Search for the cell housing the specified text and yield its (X, Y) center coordinate. 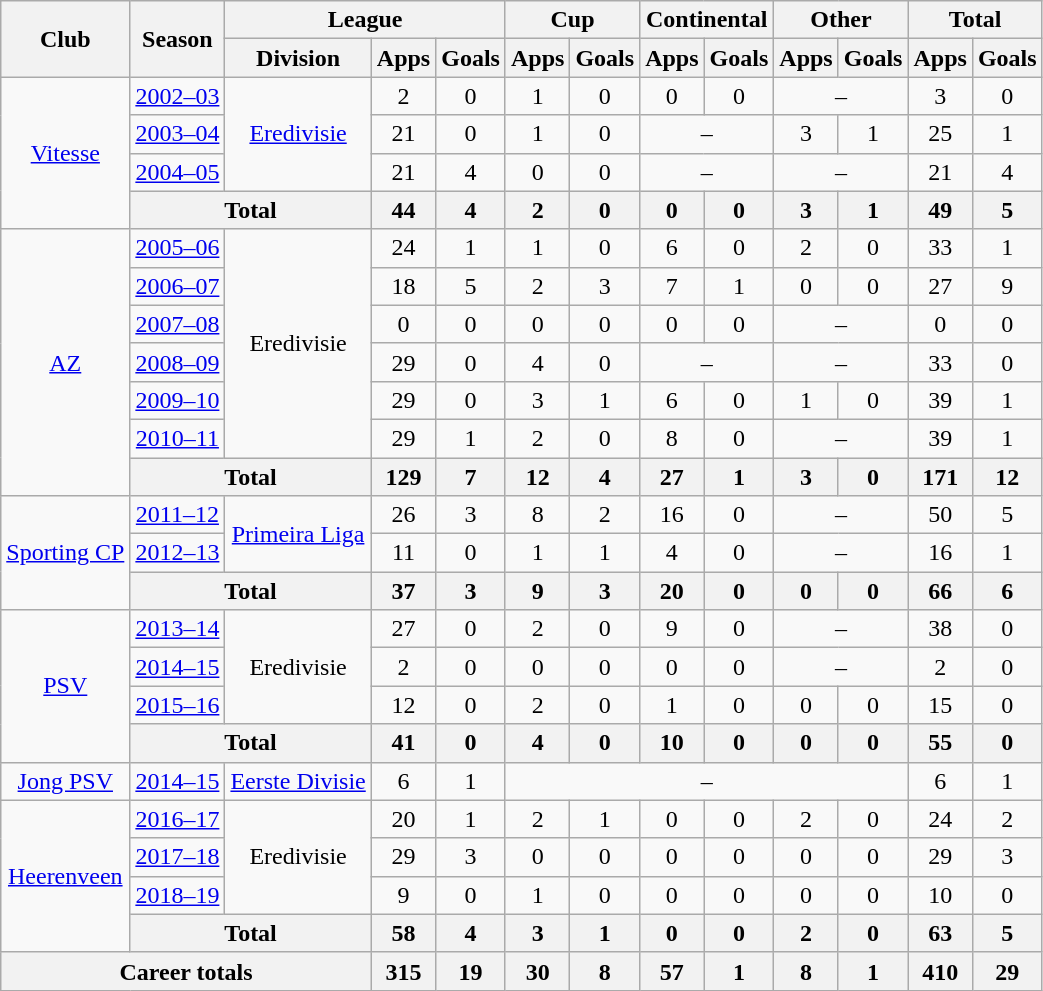
PSV (66, 686)
129 (403, 477)
AZ (66, 362)
2012–13 (178, 553)
410 (940, 971)
2007–08 (178, 324)
58 (403, 933)
19 (471, 971)
49 (940, 210)
Cup (572, 20)
Club (66, 39)
Continental (707, 20)
2003–04 (178, 134)
Other (841, 20)
44 (403, 210)
Sporting CP (66, 553)
57 (672, 971)
11 (403, 553)
63 (940, 933)
30 (537, 971)
2004–05 (178, 172)
37 (403, 591)
15 (940, 705)
2002–03 (178, 96)
2015–16 (178, 705)
26 (403, 515)
2011–12 (178, 515)
41 (403, 743)
2005–06 (178, 248)
2010–11 (178, 438)
25 (940, 134)
Vitesse (66, 153)
18 (403, 286)
2009–10 (178, 400)
2006–07 (178, 286)
2013–14 (178, 629)
Heerenveen (66, 876)
2008–09 (178, 362)
2017–18 (178, 857)
Primeira Liga (298, 534)
Season (178, 39)
171 (940, 477)
315 (403, 971)
55 (940, 743)
38 (940, 629)
Career totals (186, 971)
Division (298, 58)
50 (940, 515)
2016–17 (178, 819)
Jong PSV (66, 781)
League (366, 20)
2018–19 (178, 895)
66 (940, 591)
Eerste Divisie (298, 781)
